Find where the given text appears and provide that cell's center as [x, y] coordinate. 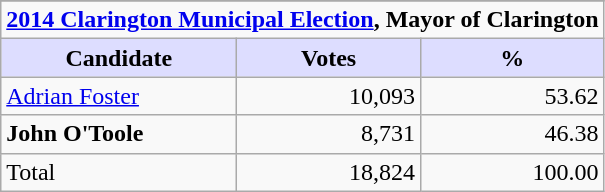
8,731 [329, 134]
Candidate [119, 58]
2014 Clarington Municipal Election, Mayor of Clarington [302, 20]
10,093 [329, 96]
53.62 [512, 96]
Votes [329, 58]
46.38 [512, 134]
Adrian Foster [119, 96]
100.00 [512, 172]
John O'Toole [119, 134]
18,824 [329, 172]
% [512, 58]
Total [119, 172]
